Detect which cell encompasses the target text, then output its [X, Y] center coordinate. 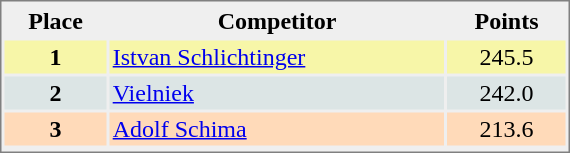
Points [506, 20]
Place [55, 20]
Competitor [278, 20]
Adolf Schima [278, 128]
242.0 [506, 92]
1 [55, 56]
Vielniek [278, 92]
213.6 [506, 128]
3 [55, 128]
2 [55, 92]
245.5 [506, 56]
Istvan Schlichtinger [278, 56]
